For the text-containing cell, return its midpoint in (X, Y) coordinate format. 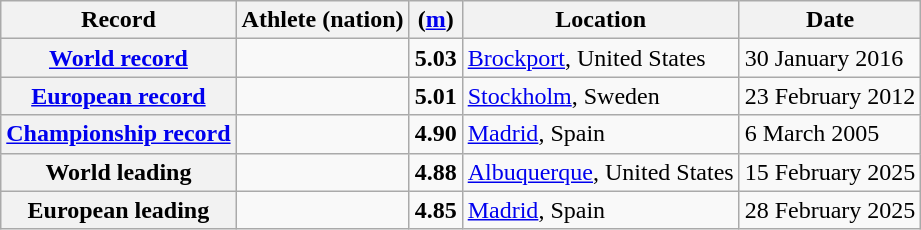
Brockport, United States (600, 58)
World record (118, 58)
6 March 2005 (830, 134)
5.03 (436, 58)
5.01 (436, 96)
4.90 (436, 134)
Record (118, 20)
28 February 2025 (830, 210)
4.85 (436, 210)
European leading (118, 210)
30 January 2016 (830, 58)
Stockholm, Sweden (600, 96)
Date (830, 20)
European record (118, 96)
Albuquerque, United States (600, 172)
23 February 2012 (830, 96)
Championship record (118, 134)
Athlete (nation) (322, 20)
Location (600, 20)
World leading (118, 172)
4.88 (436, 172)
(m) (436, 20)
15 February 2025 (830, 172)
